Determine the (X, Y) coordinate at the center of the cell enclosing the given text.  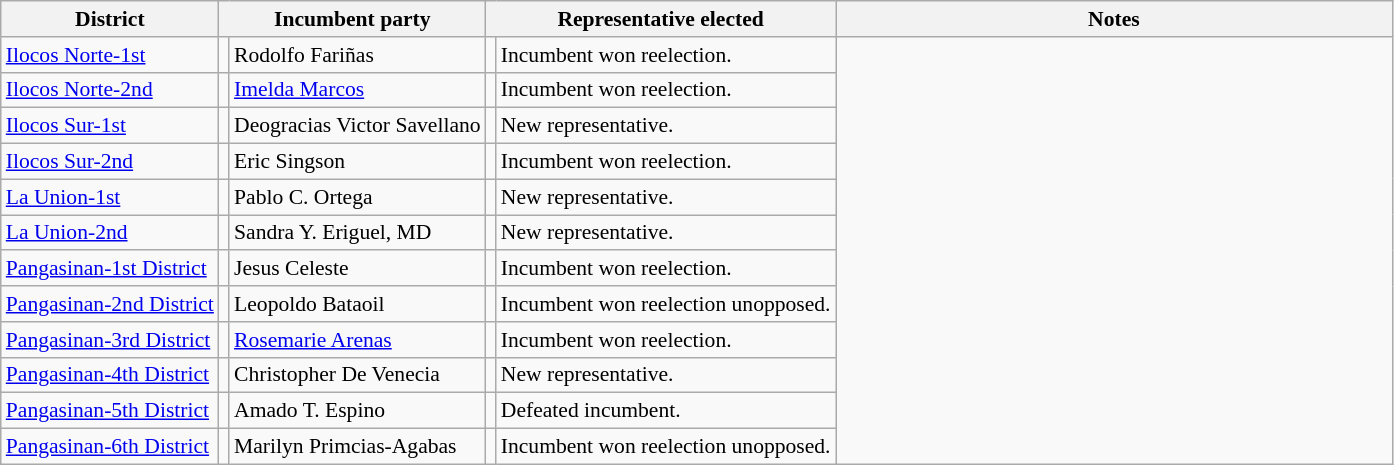
Rosemarie Arenas (358, 340)
Leopoldo Bataoil (358, 304)
Ilocos Sur-1st (110, 126)
Marilyn Primcias-Agabas (358, 447)
Pablo C. Ortega (358, 197)
Christopher De Venecia (358, 375)
Pangasinan-2nd District (110, 304)
Sandra Y. Eriguel, MD (358, 233)
District (110, 19)
Deogracias Victor Savellano (358, 126)
Ilocos Sur-2nd (110, 162)
Representative elected (661, 19)
La Union-1st (110, 197)
Rodolfo Fariñas (358, 55)
Ilocos Norte-1st (110, 55)
Incumbent party (352, 19)
Pangasinan-5th District (110, 411)
Pangasinan-3rd District (110, 340)
Pangasinan-1st District (110, 269)
Notes (1114, 19)
Jesus Celeste (358, 269)
Eric Singson (358, 162)
Amado T. Espino (358, 411)
Imelda Marcos (358, 90)
Ilocos Norte-2nd (110, 90)
Defeated incumbent. (666, 411)
Pangasinan-6th District (110, 447)
Pangasinan-4th District (110, 375)
La Union-2nd (110, 233)
